Locate the cell with the specified text and output its [x, y] center coordinate. 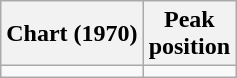
Peakposition [189, 34]
Chart (1970) [72, 34]
